From the cell containing the given text, extract its center point as [x, y] coordinate. 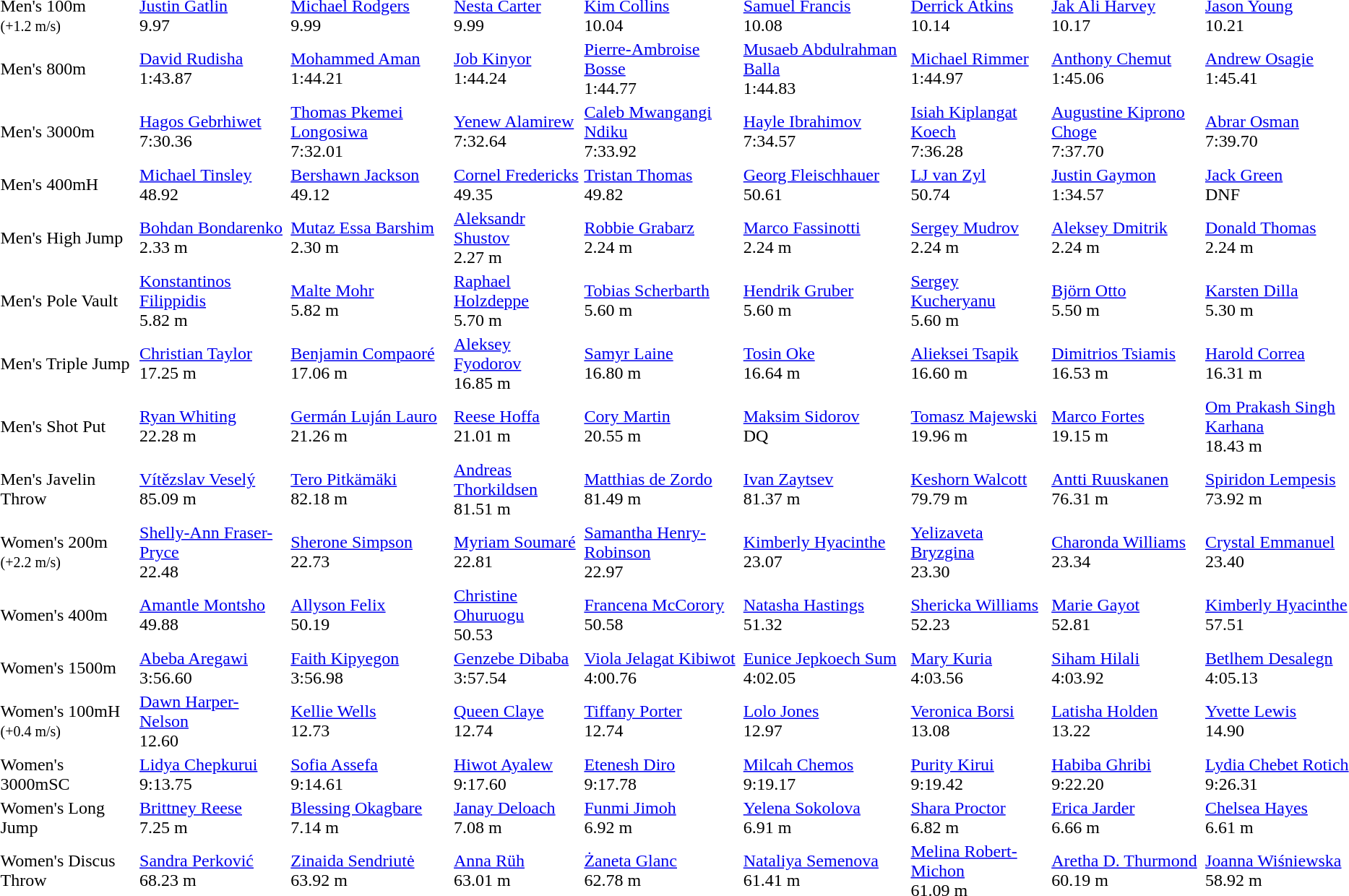
Keshorn Walcott 79.79 m [979, 489]
Tiffany Porter 12.74 [662, 721]
Aleksandr Shustov 2.27 m [517, 238]
LJ van Zyl 50.74 [979, 185]
Tristan Thomas 49.82 [662, 185]
Faith Kipyegon 3:56.98 [370, 668]
Caleb Mwangangi Ndiku 7:33.92 [662, 132]
Robbie Grabarz 2.24 m [662, 238]
Hendrik Gruber 5.60 m [825, 301]
Marco Fassinotti 2.24 m [825, 238]
Matthias de Zordo 81.49 m [662, 489]
Michael Rimmer 1:44.97 [979, 69]
Sergey Mudrov 2.24 m [979, 238]
Shericka Williams 52.23 [979, 615]
David Rudisha 1:43.87 [213, 69]
Hagos Gebrhiwet 7:30.36 [213, 132]
Myriam Soumaré 22.81 [517, 552]
Blessing Okagbare 7.14 m [370, 818]
Sherone Simpson 22.73 [370, 552]
Justin Gaymon 1:34.57 [1126, 185]
Milcah Chemos 9:19.17 [825, 775]
Thomas Pkemei Longosiwa 7:32.01 [370, 132]
Habiba Ghribi 9:22.20 [1126, 775]
Etenesh Diro 9:17.78 [662, 775]
Eunice Jepkoech Sum 4:02.05 [825, 668]
Hayle Ibrahimov 7:34.57 [825, 132]
Christian Taylor 17.25 m [213, 363]
Maksim Sidorov DQ [825, 426]
Funmi Jimoh 6.92 m [662, 818]
Yelizaveta Bryzgina 23.30 [979, 552]
Hiwot Ayalew 9:17.60 [517, 775]
Andreas Thorkildsen 81.51 m [517, 489]
Siham Hilali 4:03.92 [1126, 668]
Tosin Oke 16.64 m [825, 363]
Konstantinos Filippidis 5.82 m [213, 301]
Samyr Laine 16.80 m [662, 363]
Germán Luján Lauro 21.26 m [370, 426]
Genzebe Dibaba 3:57.54 [517, 668]
Mutaz Essa Barshim 2.30 m [370, 238]
Isiah Kiplangat Koech 7:36.28 [979, 132]
Ryan Whiting 22.28 m [213, 426]
Raphael Holzdeppe 5.70 m [517, 301]
Reese Hoffa 21.01 m [517, 426]
Lolo Jones 12.97 [825, 721]
Augustine Kiprono Choge 7:37.70 [1126, 132]
Ivan Zaytsev 81.37 m [825, 489]
Pierre-Ambroise Bosse 1:44.77 [662, 69]
Sergey Kucheryanu 5.60 m [979, 301]
Dawn Harper-Nelson 12.60 [213, 721]
Aleksey Dmitrik 2.24 m [1126, 238]
Purity Kirui 9:19.42 [979, 775]
Amantle Montsho 49.88 [213, 615]
Christine Ohuruogu 50.53 [517, 615]
Janay Deloach 7.08 m [517, 818]
Viola Jelagat Kibiwot 4:00.76 [662, 668]
Yelena Sokolova 6.91 m [825, 818]
Marco Fortes 19.15 m [1126, 426]
Bershawn Jackson 49.12 [370, 185]
Antti Ruuskanen 76.31 m [1126, 489]
Aleksey Fyodorov 16.85 m [517, 363]
Allyson Felix 50.19 [370, 615]
Mohammed Aman 1:44.21 [370, 69]
Georg Fleischhauer 50.61 [825, 185]
Veronica Borsi 13.08 [979, 721]
Tomasz Majewski 19.96 m [979, 426]
Abeba Aregawi 3:56.60 [213, 668]
Cornel Fredericks 49.35 [517, 185]
Kellie Wells 12.73 [370, 721]
Tobias Scherbarth 5.60 m [662, 301]
Sofia Assefa 9:14.61 [370, 775]
Erica Jarder 6.66 m [1126, 818]
Samantha Henry-Robinson 22.97 [662, 552]
Michael Tinsley 48.92 [213, 185]
Tero Pitkämäki 82.18 m [370, 489]
Yenew Alamirew 7:32.64 [517, 132]
Charonda Williams 23.34 [1126, 552]
Latisha Holden 13.22 [1126, 721]
Shara Proctor 6.82 m [979, 818]
Marie Gayot 52.81 [1126, 615]
Alieksei Tsapik 16.60 m [979, 363]
Lidya Chepkurui 9:13.75 [213, 775]
Malte Mohr 5.82 m [370, 301]
Natasha Hastings 51.32 [825, 615]
Job Kinyor 1:44.24 [517, 69]
Vítězslav Veselý 85.09 m [213, 489]
Shelly-Ann Fraser-Pryce 22.48 [213, 552]
Dimitrios Tsiamis 16.53 m [1126, 363]
Björn Otto 5.50 m [1126, 301]
Kimberly Hyacinthe 23.07 [825, 552]
Queen Claye 12.74 [517, 721]
Brittney Reese 7.25 m [213, 818]
Mary Kuria 4:03.56 [979, 668]
Benjamin Compaoré 17.06 m [370, 363]
Bohdan Bondarenko 2.33 m [213, 238]
Francena McCorory 50.58 [662, 615]
Cory Martin 20.55 m [662, 426]
Anthony Chemut 1:45.06 [1126, 69]
Musaeb Abdulrahman Balla 1:44.83 [825, 69]
